Search for the cell housing the specified text and yield its [X, Y] center coordinate. 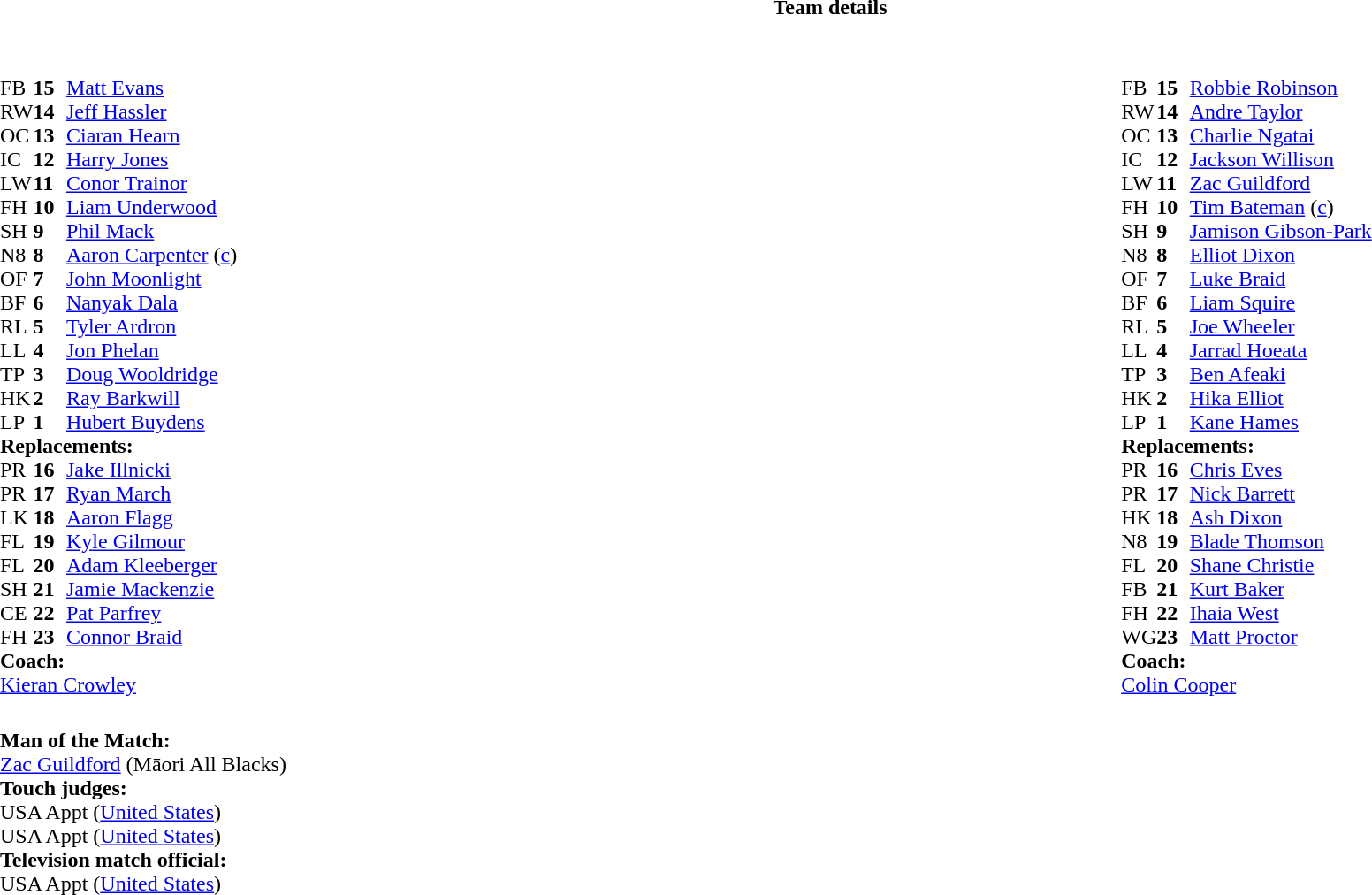
Andre Taylor [1281, 111]
Tim Bateman (c) [1281, 207]
Ben Afeaki [1281, 375]
Jackson Willison [1281, 159]
Jon Phelan [152, 350]
Hubert Buydens [152, 423]
Ihaia West [1281, 614]
Luke Braid [1281, 279]
Jarrad Hoeata [1281, 350]
Pat Parfrey [152, 614]
Zac Guildford [1281, 184]
Blade Thomson [1281, 541]
Matt Proctor [1281, 637]
Aaron Carpenter (c) [152, 255]
Kyle Gilmour [152, 541]
CE [17, 614]
Doug Wooldridge [152, 375]
Ryan March [152, 493]
WG [1139, 637]
Harry Jones [152, 159]
Ash Dixon [1281, 518]
Jamison Gibson-Park [1281, 232]
Jamie Mackenzie [152, 589]
Kurt Baker [1281, 589]
Adam Kleeberger [152, 566]
Tyler Ardron [152, 327]
Aaron Flagg [152, 518]
Joe Wheeler [1281, 327]
Kieran Crowley [118, 685]
Charlie Ngatai [1281, 136]
Connor Braid [152, 637]
Hika Elliot [1281, 398]
Phil Mack [152, 232]
Jake Illnicki [152, 470]
Nanyak Dala [152, 302]
John Moonlight [152, 279]
Robbie Robinson [1281, 88]
Nick Barrett [1281, 493]
Matt Evans [152, 88]
Ray Barkwill [152, 398]
Kane Hames [1281, 423]
Conor Trainor [152, 184]
Liam Squire [1281, 302]
Chris Eves [1281, 470]
Elliot Dixon [1281, 255]
Ciaran Hearn [152, 136]
Shane Christie [1281, 566]
Jeff Hassler [152, 111]
LK [17, 518]
Liam Underwood [152, 207]
Colin Cooper [1246, 685]
